Find where the given text appears and provide that cell's center as [X, Y] coordinate. 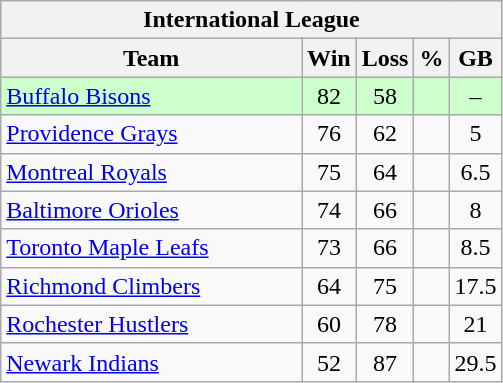
87 [385, 362]
74 [330, 210]
International League [252, 20]
60 [330, 324]
Buffalo Bisons [152, 96]
6.5 [476, 172]
GB [476, 58]
Richmond Climbers [152, 286]
Team [152, 58]
21 [476, 324]
Baltimore Orioles [152, 210]
73 [330, 248]
17.5 [476, 286]
Win [330, 58]
Rochester Hustlers [152, 324]
8 [476, 210]
Loss [385, 58]
% [432, 58]
58 [385, 96]
5 [476, 134]
Toronto Maple Leafs [152, 248]
29.5 [476, 362]
62 [385, 134]
76 [330, 134]
– [476, 96]
Montreal Royals [152, 172]
8.5 [476, 248]
78 [385, 324]
52 [330, 362]
Providence Grays [152, 134]
Newark Indians [152, 362]
82 [330, 96]
